Extract the [X, Y] coordinate from the center of the cell holding the provided text.  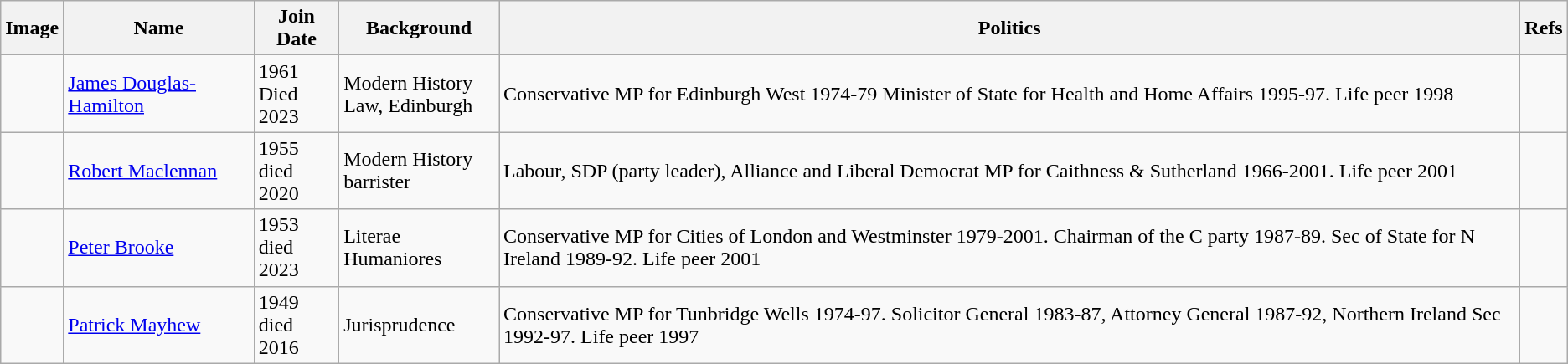
Image [32, 28]
Robert Maclennan [159, 171]
1961Died 2023 [297, 94]
Jurisprudence [419, 325]
Name [159, 28]
1949died 2016 [297, 325]
Modern HistoryLaw, Edinburgh [419, 94]
Patrick Mayhew [159, 325]
James Douglas-Hamilton [159, 94]
1955died 2020 [297, 171]
JoinDate [297, 28]
Modern Historybarrister [419, 171]
Conservative MP for Cities of London and Westminster 1979-2001. Chairman of the C party 1987-89. Sec of State for N Ireland 1989-92. Life peer 2001 [1010, 248]
1953died 2023 [297, 248]
Conservative MP for Tunbridge Wells 1974-97. Solicitor General 1983-87, Attorney General 1987-92, Northern Ireland Sec 1992-97. Life peer 1997 [1010, 325]
Literae Humaniores [419, 248]
Conservative MP for Edinburgh West 1974-79 Minister of State for Health and Home Affairs 1995-97. Life peer 1998 [1010, 94]
Politics [1010, 28]
Labour, SDP (party leader), Alliance and Liberal Democrat MP for Caithness & Sutherland 1966-2001. Life peer 2001 [1010, 171]
Peter Brooke [159, 248]
Refs [1544, 28]
Background [419, 28]
